Return [X, Y] of the center of cell containing provided text 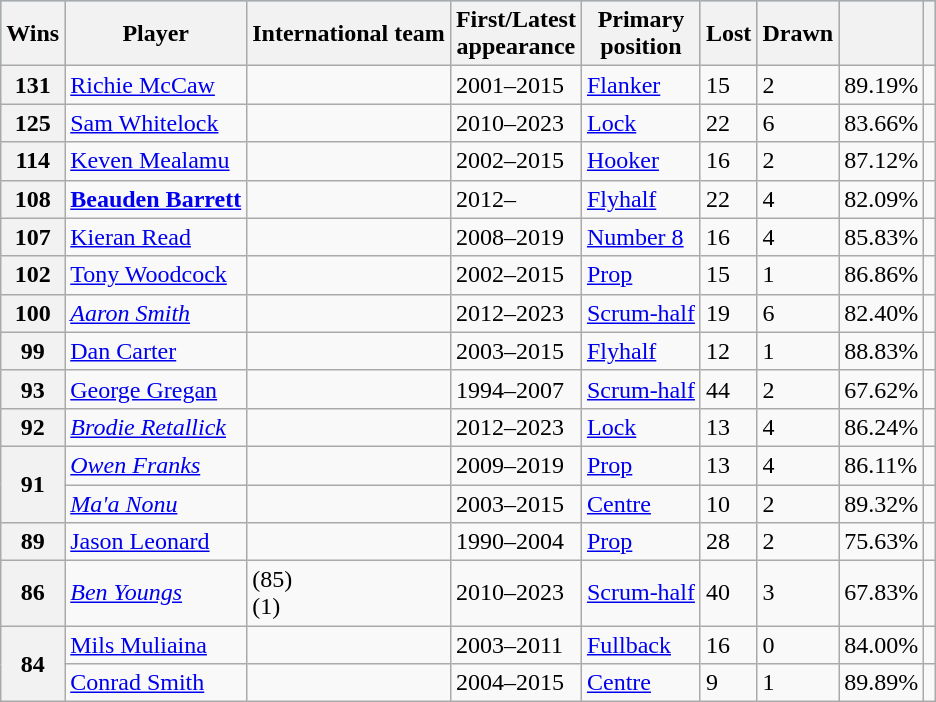
40 [728, 594]
12 [728, 351]
(85) (1) [349, 594]
3 [798, 594]
Player [156, 34]
100 [33, 313]
75.63% [882, 542]
0 [798, 645]
93 [33, 389]
83.66% [882, 123]
88.83% [882, 351]
Dan Carter [156, 351]
9 [728, 683]
Keven Mealamu [156, 161]
Mils Muliaina [156, 645]
Ma'a Nonu [156, 503]
2004–2015 [516, 683]
125 [33, 123]
Kieran Read [156, 237]
Ben Youngs [156, 594]
Conrad Smith [156, 683]
108 [33, 199]
2012– [516, 199]
86.11% [882, 465]
2008–2019 [516, 237]
Lost [728, 34]
84 [33, 664]
19 [728, 313]
Beauden Barrett [156, 199]
67.83% [882, 594]
89 [33, 542]
Jason Leonard [156, 542]
Hooker [640, 161]
87.12% [882, 161]
Wins [33, 34]
1994–2007 [516, 389]
Tony Woodcock [156, 275]
89.32% [882, 503]
91 [33, 484]
1990–2004 [516, 542]
2003–2011 [516, 645]
First/Latestappearance [516, 34]
99 [33, 351]
2009–2019 [516, 465]
Sam Whitelock [156, 123]
82.09% [882, 199]
Brodie Retallick [156, 427]
George Gregan [156, 389]
Aaron Smith [156, 313]
86.24% [882, 427]
10 [728, 503]
107 [33, 237]
Fullback [640, 645]
67.62% [882, 389]
84.00% [882, 645]
Owen Franks [156, 465]
Flanker [640, 85]
44 [728, 389]
86.86% [882, 275]
102 [33, 275]
Drawn [798, 34]
28 [728, 542]
86 [33, 594]
International team [349, 34]
85.83% [882, 237]
92 [33, 427]
82.40% [882, 313]
2001–2015 [516, 85]
89.89% [882, 683]
114 [33, 161]
Number 8 [640, 237]
Primaryposition [640, 34]
89.19% [882, 85]
Richie McCaw [156, 85]
131 [33, 85]
